Extract the [X, Y] coordinate from the center of the cell holding the provided text.  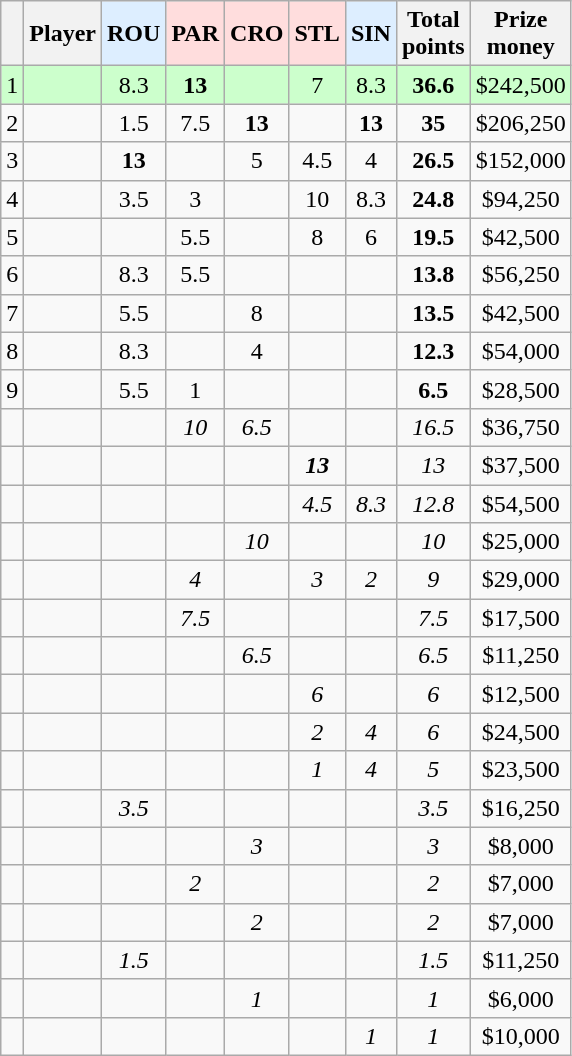
$37,500 [520, 465]
ROU [134, 34]
$54,000 [520, 351]
$10,000 [520, 1036]
$152,000 [520, 161]
CRO [257, 34]
$242,500 [520, 85]
13.8 [433, 275]
$25,000 [520, 542]
STL [317, 34]
Player [63, 34]
12.3 [433, 351]
$17,500 [520, 618]
$56,250 [520, 275]
19.5 [433, 237]
SIN [370, 34]
$16,250 [520, 808]
24.8 [433, 199]
13.5 [433, 313]
$6,000 [520, 998]
$94,250 [520, 199]
$28,500 [520, 389]
$8,000 [520, 846]
Prizemoney [520, 34]
$206,250 [520, 123]
$54,500 [520, 503]
$36,750 [520, 427]
16.5 [433, 427]
36.6 [433, 85]
Totalpoints [433, 34]
12.8 [433, 503]
$29,000 [520, 580]
26.5 [433, 161]
PAR [196, 34]
$23,500 [520, 770]
35 [433, 123]
$12,500 [520, 694]
$24,500 [520, 732]
